Return the [X, Y] coordinate for the center point of the cell that contains the specified text.  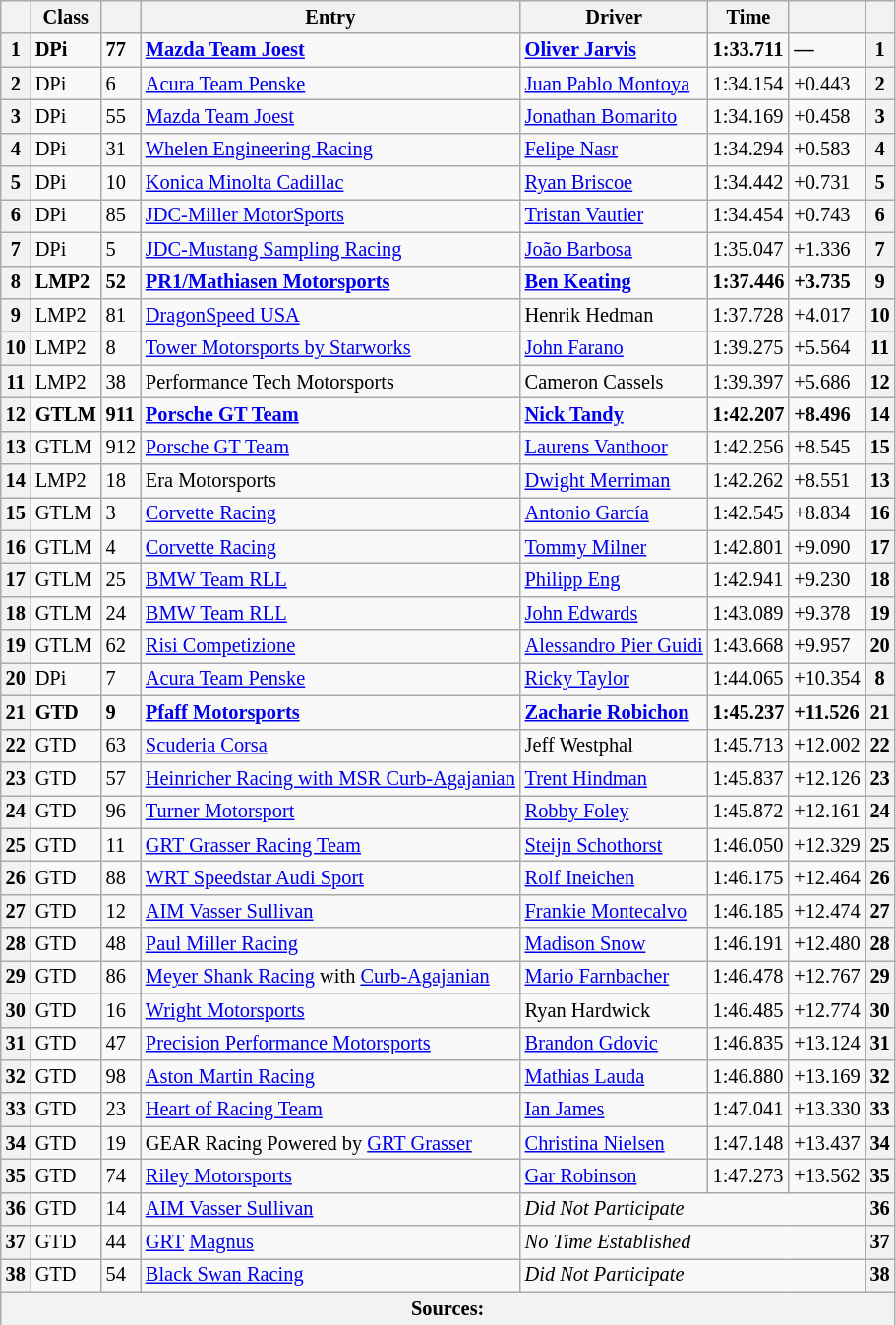
+10.354 [826, 679]
+12.329 [826, 845]
1:34.442 [749, 183]
47 [121, 1044]
Dwight Merriman [614, 481]
+13.437 [826, 1143]
1:46.050 [749, 845]
Tristan Vautier [614, 215]
88 [121, 877]
1:47.273 [749, 1175]
77 [121, 50]
Sources: [448, 1308]
Class [66, 17]
Alessandro Pier Guidi [614, 646]
Performance Tech Motorsports [330, 382]
+1.336 [826, 249]
Heinricher Racing with MSR Curb-Agajanian [330, 778]
GEAR Racing Powered by GRT Grasser [330, 1143]
1:45.872 [749, 812]
Cameron Cassels [614, 382]
96 [121, 812]
+9.378 [826, 613]
1:45.837 [749, 778]
1:42.545 [749, 513]
1:42.207 [749, 414]
44 [121, 1242]
Philipp Eng [614, 579]
1:34.169 [749, 116]
Ryan Briscoe [614, 183]
+8.834 [826, 513]
GRT Magnus [330, 1242]
+8.496 [826, 414]
1:46.485 [749, 1010]
1:45.713 [749, 746]
911 [121, 414]
WRT Speedstar Audi Sport [330, 877]
John Farano [614, 348]
1:46.478 [749, 977]
Felipe Nasr [614, 150]
Precision Performance Motorsports [330, 1044]
1:46.880 [749, 1076]
81 [121, 315]
Gar Robinson [614, 1175]
Antonio García [614, 513]
Wright Motorsports [330, 1010]
+0.443 [826, 84]
+12.126 [826, 778]
1:39.275 [749, 348]
Driver [614, 17]
JDC-Mustang Sampling Racing [330, 249]
+0.583 [826, 150]
Steijn Schothorst [614, 845]
Heart of Racing Team [330, 1110]
Jonathan Bomarito [614, 116]
+13.562 [826, 1175]
+5.564 [826, 348]
Riley Motorsports [330, 1175]
+12.774 [826, 1010]
Time [749, 17]
62 [121, 646]
912 [121, 448]
55 [121, 116]
1:42.801 [749, 547]
1:46.835 [749, 1044]
Meyer Shank Racing with Curb-Agajanian [330, 977]
+8.545 [826, 448]
Rolf Ineichen [614, 877]
Whelen Engineering Racing [330, 150]
85 [121, 215]
Laurens Vanthoor [614, 448]
Trent Hindman [614, 778]
1:43.089 [749, 613]
Oliver Jarvis [614, 50]
Nick Tandy [614, 414]
1:45.237 [749, 712]
PR1/Mathiasen Motorsports [330, 282]
1:43.668 [749, 646]
1:34.154 [749, 84]
Zacharie Robichon [614, 712]
Jeff Westphal [614, 746]
54 [121, 1275]
1:34.454 [749, 215]
1:44.065 [749, 679]
Henrik Hedman [614, 315]
+0.731 [826, 183]
1:47.148 [749, 1143]
+9.957 [826, 646]
Ian James [614, 1110]
+4.017 [826, 315]
1:34.294 [749, 150]
JDC-Miller MotorSports [330, 215]
48 [121, 944]
+9.090 [826, 547]
— [826, 50]
+12.767 [826, 977]
Brandon Gdovic [614, 1044]
Tower Motorsports by Starworks [330, 348]
1:42.262 [749, 481]
+12.464 [826, 877]
Juan Pablo Montoya [614, 84]
+5.686 [826, 382]
1:47.041 [749, 1110]
1:35.047 [749, 249]
Mathias Lauda [614, 1076]
Ben Keating [614, 282]
1:42.941 [749, 579]
GRT Grasser Racing Team [330, 845]
+0.458 [826, 116]
+12.474 [826, 911]
Pfaff Motorsports [330, 712]
1:37.446 [749, 282]
1:46.185 [749, 911]
Christina Nielsen [614, 1143]
1:33.711 [749, 50]
+0.743 [826, 215]
Madison Snow [614, 944]
1:46.191 [749, 944]
+13.124 [826, 1044]
+13.330 [826, 1110]
Black Swan Racing [330, 1275]
DragonSpeed USA [330, 315]
João Barbosa [614, 249]
Era Motorsports [330, 481]
57 [121, 778]
+12.480 [826, 944]
1:39.397 [749, 382]
+3.735 [826, 282]
Aston Martin Racing [330, 1076]
1:42.256 [749, 448]
1:46.175 [749, 877]
Entry [330, 17]
+13.169 [826, 1076]
Turner Motorsport [330, 812]
+12.002 [826, 746]
Konica Minolta Cadillac [330, 183]
Ryan Hardwick [614, 1010]
Frankie Montecalvo [614, 911]
Tommy Milner [614, 547]
Robby Foley [614, 812]
Scuderia Corsa [330, 746]
Ricky Taylor [614, 679]
74 [121, 1175]
+9.230 [826, 579]
Paul Miller Racing [330, 944]
63 [121, 746]
+8.551 [826, 481]
+12.161 [826, 812]
98 [121, 1076]
1:37.728 [749, 315]
86 [121, 977]
52 [121, 282]
Mario Farnbacher [614, 977]
Risi Competizione [330, 646]
No Time Established [692, 1242]
John Edwards [614, 613]
+11.526 [826, 712]
